Locate the cell with the specified text and output its [X, Y] center coordinate. 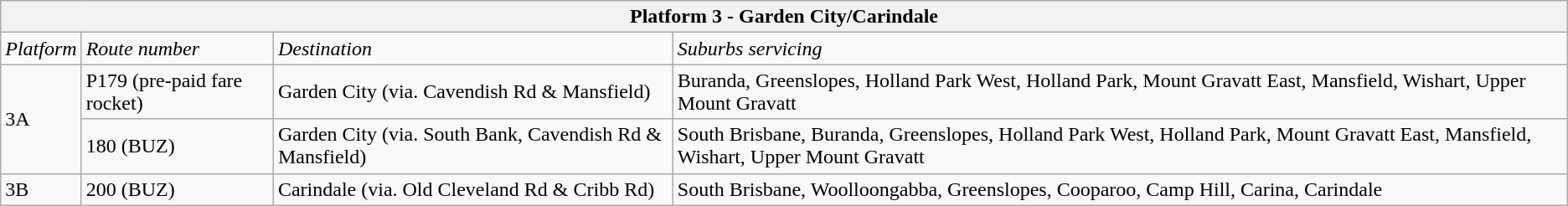
Garden City (via. South Bank, Cavendish Rd & Mansfield) [472, 146]
Platform 3 - Garden City/Carindale [784, 17]
South Brisbane, Woolloongabba, Greenslopes, Cooparoo, Camp Hill, Carina, Carindale [1120, 189]
3B [41, 189]
P179 (pre-paid fare rocket) [178, 92]
Destination [472, 49]
Carindale (via. Old Cleveland Rd & Cribb Rd) [472, 189]
200 (BUZ) [178, 189]
Buranda, Greenslopes, Holland Park West, Holland Park, Mount Gravatt East, Mansfield, Wishart, Upper Mount Gravatt [1120, 92]
3A [41, 119]
South Brisbane, Buranda, Greenslopes, Holland Park West, Holland Park, Mount Gravatt East, Mansfield, Wishart, Upper Mount Gravatt [1120, 146]
Suburbs servicing [1120, 49]
Garden City (via. Cavendish Rd & Mansfield) [472, 92]
Route number [178, 49]
180 (BUZ) [178, 146]
Platform [41, 49]
